Pinpoint the cell where the given text exists, returning its [x, y] midpoint coordinate. 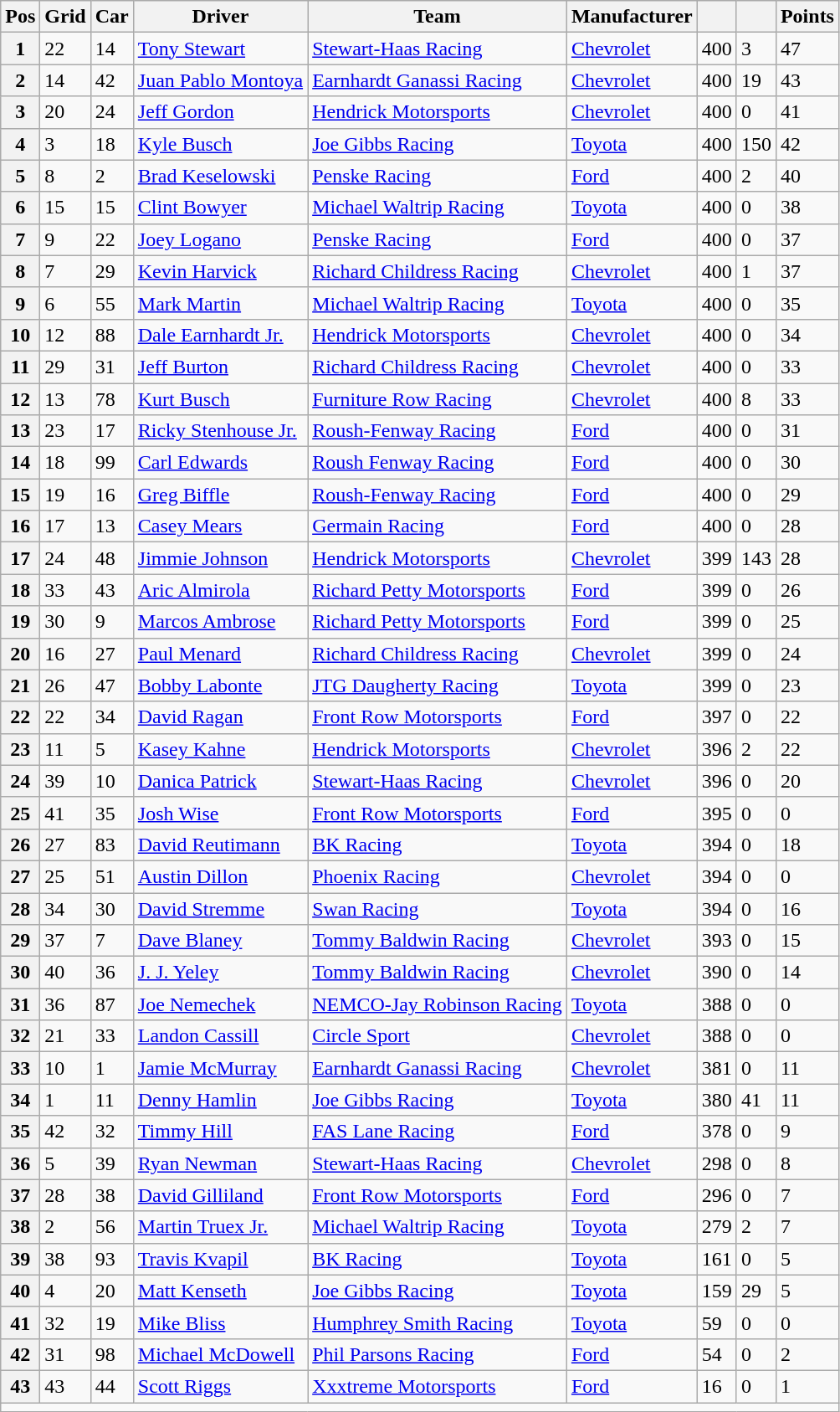
Points [807, 17]
Kurt Busch [220, 399]
159 [716, 1291]
Brad Keselowski [220, 176]
Dave Blaney [220, 941]
Michael McDowell [220, 1354]
Mike Bliss [220, 1322]
Swan Racing [438, 908]
David Stremme [220, 908]
Furniture Row Racing [438, 399]
Humphrey Smith Racing [438, 1322]
93 [112, 1259]
Germain Racing [438, 526]
NEMCO-Jay Robinson Racing [438, 1004]
Car [112, 17]
Denny Hamlin [220, 1100]
Jimmie Johnson [220, 558]
Grid [65, 17]
56 [112, 1227]
59 [716, 1322]
Clint Bowyer [220, 208]
Aric Almirola [220, 590]
48 [112, 558]
Matt Kenseth [220, 1291]
Marcos Ambrose [220, 622]
395 [716, 813]
393 [716, 941]
55 [112, 303]
150 [756, 144]
378 [716, 1132]
78 [112, 399]
397 [716, 717]
Driver [220, 17]
Landon Cassill [220, 1036]
98 [112, 1354]
Juan Pablo Montoya [220, 80]
51 [112, 876]
Jamie McMurray [220, 1068]
87 [112, 1004]
Manufacturer [632, 17]
Martin Truex Jr. [220, 1227]
Ricky Stenhouse Jr. [220, 431]
David Gilliland [220, 1195]
Kyle Busch [220, 144]
Roush Fenway Racing [438, 463]
Greg Biffle [220, 495]
Jeff Gordon [220, 112]
Casey Mears [220, 526]
Team [438, 17]
Jeff Burton [220, 367]
Xxxtreme Motorsports [438, 1386]
296 [716, 1195]
279 [716, 1227]
Scott Riggs [220, 1386]
Josh Wise [220, 813]
54 [716, 1354]
Carl Edwards [220, 463]
Ryan Newman [220, 1163]
Danica Patrick [220, 781]
David Reutimann [220, 845]
Dale Earnhardt Jr. [220, 335]
83 [112, 845]
Phil Parsons Racing [438, 1354]
Timmy Hill [220, 1132]
99 [112, 463]
Kasey Kahne [220, 749]
Travis Kvapil [220, 1259]
Kevin Harvick [220, 271]
Tony Stewart [220, 49]
Austin Dillon [220, 876]
Paul Menard [220, 654]
161 [716, 1259]
Phoenix Racing [438, 876]
FAS Lane Racing [438, 1132]
JTG Daugherty Racing [438, 685]
Bobby Labonte [220, 685]
J. J. Yeley [220, 973]
Circle Sport [438, 1036]
Joey Logano [220, 239]
88 [112, 335]
44 [112, 1386]
David Ragan [220, 717]
390 [716, 973]
380 [716, 1100]
Mark Martin [220, 303]
381 [716, 1068]
Pos [20, 17]
Joe Nemechek [220, 1004]
143 [756, 558]
298 [716, 1163]
